Find where the given text appears and provide that cell's center as [X, Y] coordinate. 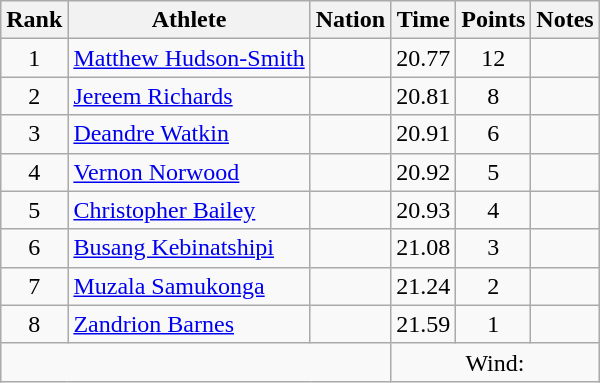
20.81 [424, 96]
Nation [350, 20]
Matthew Hudson-Smith [189, 58]
7 [34, 286]
Vernon Norwood [189, 172]
Muzala Samukonga [189, 286]
Jereem Richards [189, 96]
Wind: [496, 362]
Busang Kebinatshipi [189, 248]
20.91 [424, 134]
Athlete [189, 20]
20.93 [424, 210]
Christopher Bailey [189, 210]
20.92 [424, 172]
Notes [565, 20]
Rank [34, 20]
12 [494, 58]
Points [494, 20]
21.08 [424, 248]
Deandre Watkin [189, 134]
Time [424, 20]
Zandrion Barnes [189, 324]
21.59 [424, 324]
20.77 [424, 58]
21.24 [424, 286]
